Detect which cell encompasses the target text, then output its (X, Y) center coordinate. 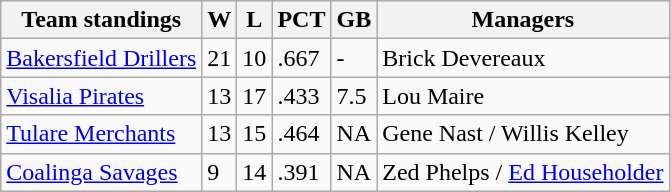
L (254, 20)
Gene Nast / Willis Kelley (523, 134)
15 (254, 134)
10 (254, 58)
GB (354, 20)
Managers (523, 20)
Zed Phelps / Ed Householder (523, 172)
.464 (302, 134)
Coalinga Savages (102, 172)
Lou Maire (523, 96)
14 (254, 172)
.667 (302, 58)
Team standings (102, 20)
.391 (302, 172)
- (354, 58)
Brick Devereaux (523, 58)
21 (220, 58)
Visalia Pirates (102, 96)
W (220, 20)
PCT (302, 20)
.433 (302, 96)
17 (254, 96)
7.5 (354, 96)
Tulare Merchants (102, 134)
Bakersfield Drillers (102, 58)
9 (220, 172)
